Return the (X, Y) coordinate for the center point of the cell that contains the specified text.  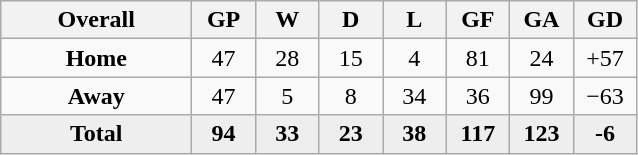
8 (351, 96)
GF (478, 20)
33 (287, 134)
Home (96, 58)
81 (478, 58)
Overall (96, 20)
117 (478, 134)
D (351, 20)
36 (478, 96)
4 (414, 58)
5 (287, 96)
GP (224, 20)
+57 (605, 58)
GD (605, 20)
23 (351, 134)
15 (351, 58)
Total (96, 134)
123 (542, 134)
99 (542, 96)
W (287, 20)
GA (542, 20)
24 (542, 58)
94 (224, 134)
Away (96, 96)
-6 (605, 134)
L (414, 20)
−63 (605, 96)
38 (414, 134)
28 (287, 58)
34 (414, 96)
